Capture the cell that displays the provided text and extract its (X, Y) central coordinate. 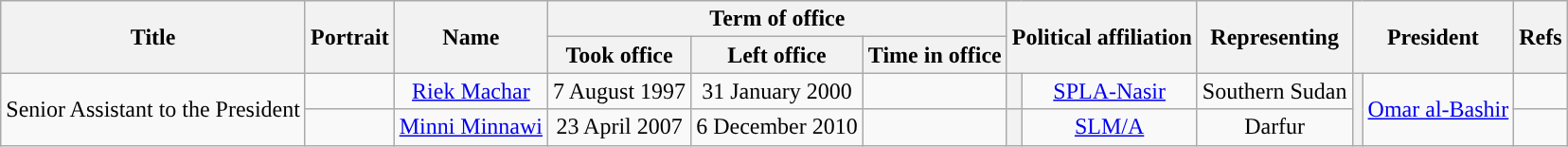
Took office (619, 55)
Portrait (349, 37)
Refs (1541, 37)
Title (153, 37)
Darfur (1274, 127)
6 December 2010 (777, 127)
Time in office (935, 55)
Term of office (778, 19)
Riek Machar (471, 91)
SPLA-Nasir (1110, 91)
Name (471, 37)
Senior Assistant to the President (153, 109)
Left office (777, 55)
31 January 2000 (777, 91)
Southern Sudan (1274, 91)
7 August 1997 (619, 91)
23 April 2007 (619, 127)
President (1434, 37)
Omar al-Bashir (1438, 109)
SLM/A (1110, 127)
Minni Minnawi (471, 127)
Political affiliation (1102, 37)
Representing (1274, 37)
